Detect which cell encompasses the target text, then output its (x, y) center coordinate. 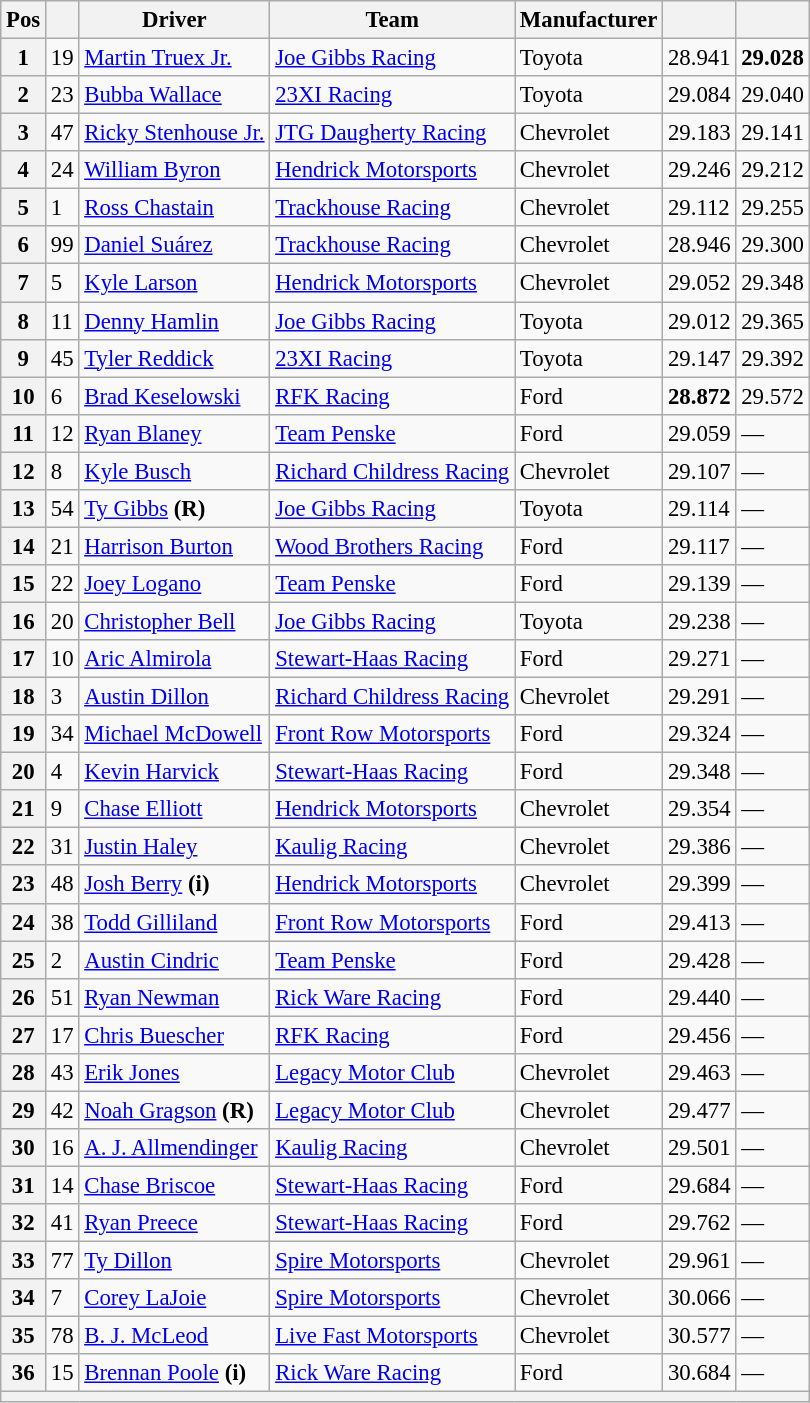
Chase Briscoe (174, 1185)
Team (392, 20)
29.012 (700, 321)
Joey Logano (174, 584)
Brad Keselowski (174, 396)
Pos (24, 20)
Justin Haley (174, 847)
27 (24, 1035)
29.084 (700, 95)
29.271 (700, 659)
29.684 (700, 1185)
29.040 (772, 95)
Austin Cindric (174, 960)
Ty Dillon (174, 1261)
Tyler Reddick (174, 358)
Ty Gibbs (R) (174, 509)
Ryan Newman (174, 997)
Martin Truex Jr. (174, 58)
Kyle Busch (174, 471)
25 (24, 960)
29.477 (700, 1110)
Denny Hamlin (174, 321)
47 (62, 133)
Austin Dillon (174, 697)
Brennan Poole (i) (174, 1373)
29.399 (700, 885)
Corey LaJoie (174, 1298)
13 (24, 509)
28.941 (700, 58)
Ryan Blaney (174, 433)
Ricky Stenhouse Jr. (174, 133)
Aric Almirola (174, 659)
41 (62, 1223)
29.246 (700, 170)
54 (62, 509)
A. J. Allmendinger (174, 1148)
Todd Gilliland (174, 922)
28.946 (700, 245)
35 (24, 1336)
29.028 (772, 58)
38 (62, 922)
B. J. McLeod (174, 1336)
33 (24, 1261)
Chase Elliott (174, 809)
Harrison Burton (174, 546)
29 (24, 1110)
30 (24, 1148)
Wood Brothers Racing (392, 546)
29.354 (700, 809)
29.139 (700, 584)
29.117 (700, 546)
99 (62, 245)
43 (62, 1073)
29.324 (700, 734)
Chris Buescher (174, 1035)
45 (62, 358)
48 (62, 885)
29.059 (700, 433)
29.183 (700, 133)
29.428 (700, 960)
Driver (174, 20)
29.255 (772, 208)
29.392 (772, 358)
29.107 (700, 471)
29.463 (700, 1073)
32 (24, 1223)
Kevin Harvick (174, 772)
29.413 (700, 922)
18 (24, 697)
30.577 (700, 1336)
Ryan Preece (174, 1223)
Kyle Larson (174, 283)
29.762 (700, 1223)
29.291 (700, 697)
Noah Gragson (R) (174, 1110)
29.365 (772, 321)
29.440 (700, 997)
Bubba Wallace (174, 95)
William Byron (174, 170)
29.238 (700, 621)
51 (62, 997)
29.052 (700, 283)
Daniel Suárez (174, 245)
29.386 (700, 847)
30.066 (700, 1298)
Ross Chastain (174, 208)
29.300 (772, 245)
29.501 (700, 1148)
78 (62, 1336)
28.872 (700, 396)
77 (62, 1261)
26 (24, 997)
JTG Daugherty Racing (392, 133)
Josh Berry (i) (174, 885)
Manufacturer (589, 20)
29.961 (700, 1261)
29.112 (700, 208)
Michael McDowell (174, 734)
36 (24, 1373)
29.212 (772, 170)
29.147 (700, 358)
29.572 (772, 396)
30.684 (700, 1373)
42 (62, 1110)
Erik Jones (174, 1073)
29.114 (700, 509)
29.456 (700, 1035)
Christopher Bell (174, 621)
28 (24, 1073)
29.141 (772, 133)
Live Fast Motorsports (392, 1336)
